Determine the (X, Y) coordinate at the center of the cell enclosing the given text.  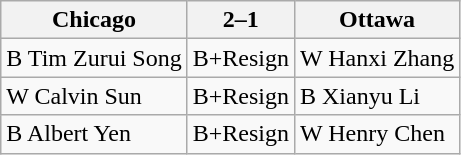
B Albert Yen (94, 134)
W Calvin Sun (94, 96)
Ottawa (376, 20)
2–1 (240, 20)
Chicago (94, 20)
B Xianyu Li (376, 96)
W Hanxi Zhang (376, 58)
B Tim Zurui Song (94, 58)
W Henry Chen (376, 134)
